Locate the cell with the specified text and output its (X, Y) center coordinate. 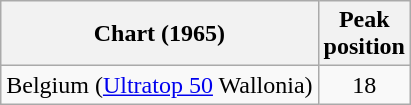
Chart (1965) (160, 34)
Peakposition (364, 34)
18 (364, 85)
Belgium (Ultratop 50 Wallonia) (160, 85)
